For the text-containing cell, return its midpoint in [x, y] coordinate format. 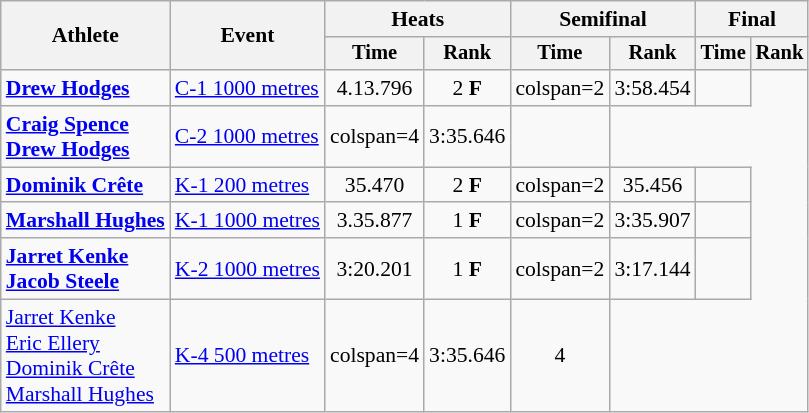
3:35.907 [652, 221]
K-2 1000 metres [248, 268]
4 [560, 356]
Semifinal [602, 19]
Marshall Hughes [86, 221]
Dominik Crête [86, 185]
Heats [418, 19]
K-4 500 metres [248, 356]
3:17.144 [652, 268]
Drew Hodges [86, 88]
Athlete [86, 36]
3.35.877 [374, 221]
C-2 1000 metres [248, 136]
Craig SpenceDrew Hodges [86, 136]
Event [248, 36]
C-1 1000 metres [248, 88]
K-1 1000 metres [248, 221]
3:58.454 [652, 88]
Jarret KenkeJacob Steele [86, 268]
K-1 200 metres [248, 185]
Final [752, 19]
35.470 [374, 185]
3:20.201 [374, 268]
35.456 [652, 185]
4.13.796 [374, 88]
Jarret KenkeEric ElleryDominik CrêteMarshall Hughes [86, 356]
